For the text-containing cell, return its midpoint in (x, y) coordinate format. 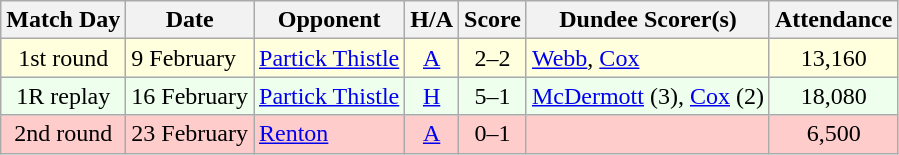
Date (190, 20)
Dundee Scorer(s) (648, 20)
Webb, Cox (648, 58)
2nd round (64, 134)
2–2 (493, 58)
9 February (190, 58)
H/A (432, 20)
16 February (190, 96)
Renton (330, 134)
5–1 (493, 96)
H (432, 96)
1st round (64, 58)
13,160 (833, 58)
1R replay (64, 96)
Score (493, 20)
6,500 (833, 134)
Attendance (833, 20)
0–1 (493, 134)
McDermott (3), Cox (2) (648, 96)
23 February (190, 134)
Opponent (330, 20)
18,080 (833, 96)
Match Day (64, 20)
